Determine the [x, y] coordinate at the center of the cell enclosing the given text.  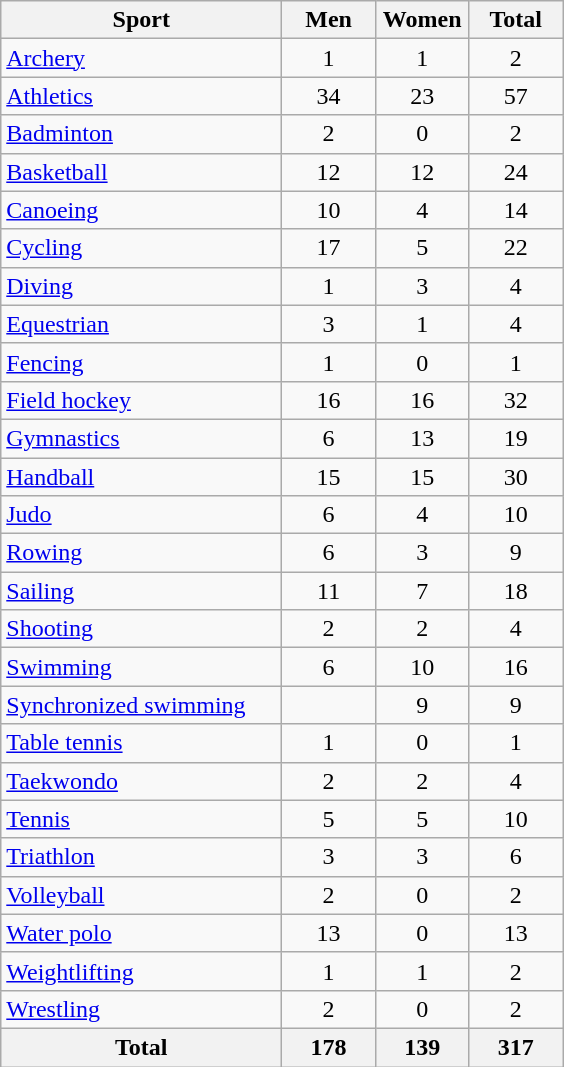
Tennis [142, 819]
Sport [142, 20]
19 [516, 438]
Basketball [142, 172]
Volleyball [142, 895]
30 [516, 477]
Women [422, 20]
Synchronized swimming [142, 705]
Gymnastics [142, 438]
178 [329, 1047]
Taekwondo [142, 781]
Canoeing [142, 210]
Badminton [142, 134]
Table tennis [142, 743]
57 [516, 96]
18 [516, 591]
17 [329, 248]
Sailing [142, 591]
Weightlifting [142, 971]
Rowing [142, 553]
Handball [142, 477]
139 [422, 1047]
22 [516, 248]
Equestrian [142, 324]
317 [516, 1047]
34 [329, 96]
23 [422, 96]
Diving [142, 286]
Triathlon [142, 857]
Wrestling [142, 1009]
Shooting [142, 629]
Swimming [142, 667]
24 [516, 172]
Archery [142, 58]
Men [329, 20]
11 [329, 591]
7 [422, 591]
14 [516, 210]
32 [516, 400]
Fencing [142, 362]
Water polo [142, 933]
Athletics [142, 96]
Cycling [142, 248]
Field hockey [142, 400]
Judo [142, 515]
